Find where the given text appears and provide that cell's center as [x, y] coordinate. 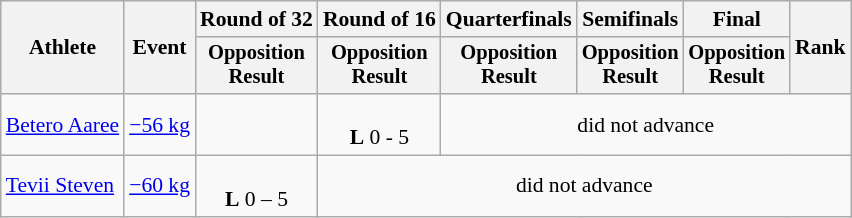
Quarterfinals [509, 19]
L 0 - 5 [380, 124]
Rank [820, 48]
Tevii Steven [62, 186]
Event [160, 48]
−56 kg [160, 124]
Semifinals [630, 19]
Round of 32 [256, 19]
L 0 – 5 [256, 186]
Betero Aaree [62, 124]
−60 kg [160, 186]
Round of 16 [380, 19]
Final [736, 19]
Athlete [62, 48]
